Capture the cell that displays the provided text and extract its [X, Y] central coordinate. 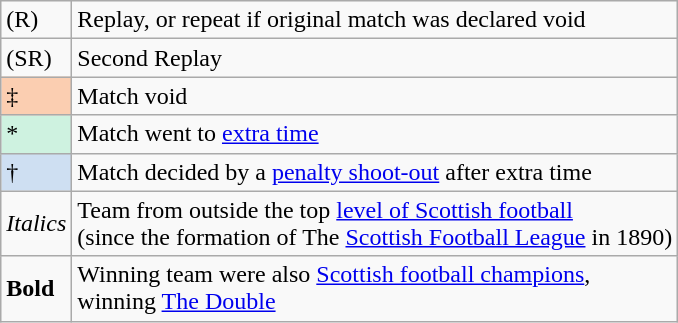
Italics [36, 224]
† [36, 172]
Replay, or repeat if original match was declared void [375, 20]
Bold [36, 288]
Match decided by a penalty shoot-out after extra time [375, 172]
Match void [375, 96]
‡ [36, 96]
(SR) [36, 58]
Second Replay [375, 58]
(R) [36, 20]
Match went to extra time [375, 134]
* [36, 134]
Winning team were also Scottish football champions, winning The Double [375, 288]
Team from outside the top level of Scottish football(since the formation of The Scottish Football League in 1890) [375, 224]
